Scan for the cell matching the given text and deliver its [x, y] coordinate at center. 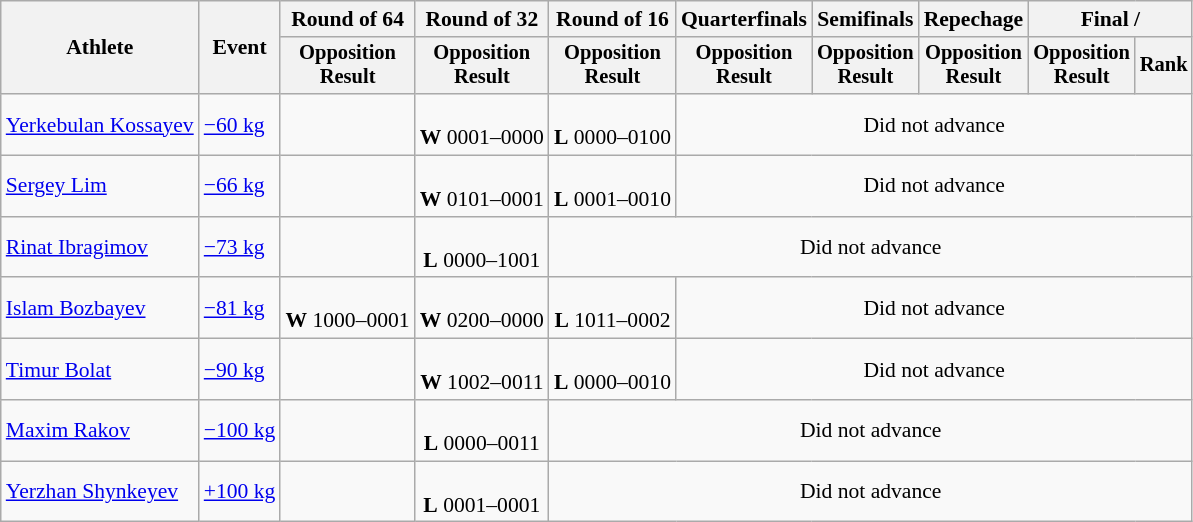
W 0200–0000 [482, 308]
−73 kg [240, 248]
−81 kg [240, 308]
Athlete [100, 48]
Round of 32 [482, 19]
W 0001–0000 [482, 124]
Rank [1164, 66]
Timur Bolat [100, 370]
L 0000–1001 [482, 248]
L 0001–0010 [612, 186]
Maxim Rakov [100, 430]
Rinat Ibragimov [100, 248]
L 0000–0010 [612, 370]
Islam Bozbayev [100, 308]
L 0000–0011 [482, 430]
L 0001–0001 [482, 492]
Repechage [974, 19]
−60 kg [240, 124]
Yerkebulan Kossayev [100, 124]
Semifinals [866, 19]
Quarterfinals [744, 19]
−66 kg [240, 186]
Sergey Lim [100, 186]
Round of 64 [347, 19]
L 1011–0002 [612, 308]
W 0101–0001 [482, 186]
+100 kg [240, 492]
Round of 16 [612, 19]
Final / [1110, 19]
Yerzhan Shynkeyev [100, 492]
Event [240, 48]
L 0000–0100 [612, 124]
W 1000–0001 [347, 308]
−100 kg [240, 430]
W 1002–0011 [482, 370]
−90 kg [240, 370]
